Find where the given text appears and provide that cell's center as (X, Y) coordinate. 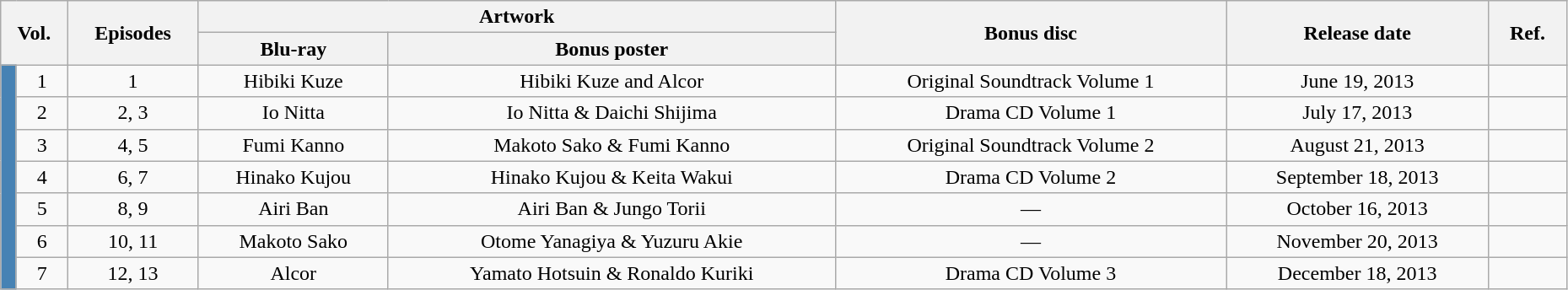
Makoto Sako (294, 241)
4 (42, 177)
6, 7 (133, 177)
2, 3 (133, 113)
Io Nitta (294, 113)
Episodes (133, 33)
Original Soundtrack Volume 2 (1031, 145)
Hinako Kujou (294, 177)
Yamato Hotsuin & Ronaldo Kuriki (612, 273)
4, 5 (133, 145)
November 20, 2013 (1358, 241)
Bonus poster (612, 49)
Alcor (294, 273)
Hibiki Kuze (294, 81)
7 (42, 273)
July 17, 2013 (1358, 113)
Hinako Kujou & Keita Wakui (612, 177)
10, 11 (133, 241)
Drama CD Volume 2 (1031, 177)
6 (42, 241)
Artwork (516, 17)
12, 13 (133, 273)
Blu-ray (294, 49)
Otome Yanagiya & Yuzuru Akie (612, 241)
Ref. (1528, 33)
Release date (1358, 33)
Drama CD Volume 1 (1031, 113)
Makoto Sako & Fumi Kanno (612, 145)
Airi Ban (294, 209)
Original Soundtrack Volume 1 (1031, 81)
Fumi Kanno (294, 145)
Drama CD Volume 3 (1031, 273)
September 18, 2013 (1358, 177)
Vol. (34, 33)
August 21, 2013 (1358, 145)
8, 9 (133, 209)
Io Nitta & Daichi Shijima (612, 113)
2 (42, 113)
June 19, 2013 (1358, 81)
Airi Ban & Jungo Torii (612, 209)
Hibiki Kuze and Alcor (612, 81)
5 (42, 209)
December 18, 2013 (1358, 273)
October 16, 2013 (1358, 209)
3 (42, 145)
Bonus disc (1031, 33)
